Detect which cell encompasses the target text, then output its (X, Y) center coordinate. 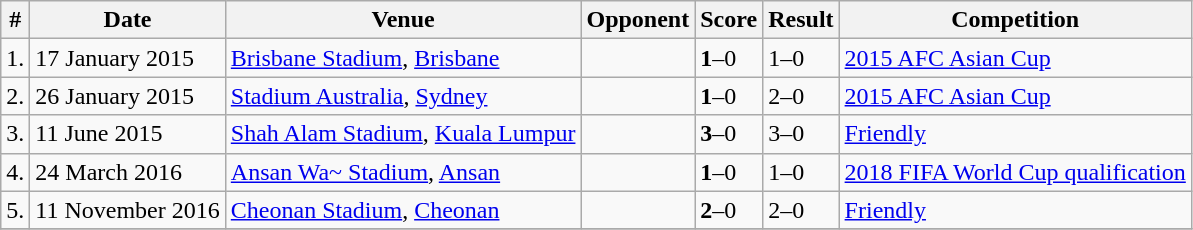
17 January 2015 (128, 58)
2018 FIFA World Cup qualification (1015, 172)
Score (729, 20)
26 January 2015 (128, 96)
Ansan Wa~ Stadium, Ansan (403, 172)
11 November 2016 (128, 210)
# (16, 20)
Competition (1015, 20)
1. (16, 58)
Venue (403, 20)
4. (16, 172)
Opponent (638, 20)
Cheonan Stadium, Cheonan (403, 210)
Shah Alam Stadium, Kuala Lumpur (403, 134)
Result (801, 20)
2. (16, 96)
Stadium Australia, Sydney (403, 96)
Date (128, 20)
11 June 2015 (128, 134)
Brisbane Stadium, Brisbane (403, 58)
3. (16, 134)
24 March 2016 (128, 172)
5. (16, 210)
